Find where the given text appears and provide that cell's center as [X, Y] coordinate. 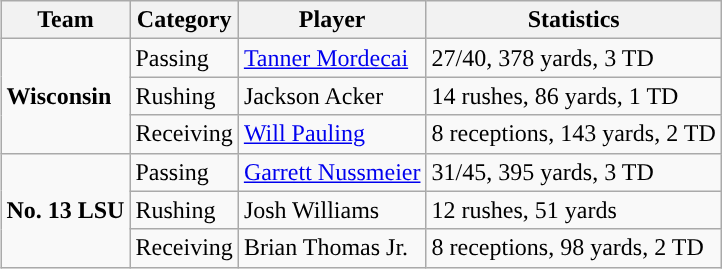
No. 13 LSU [66, 210]
Category [184, 20]
Player [332, 20]
Will Pauling [332, 134]
12 rushes, 51 yards [574, 210]
Jackson Acker [332, 96]
8 receptions, 98 yards, 2 TD [574, 248]
31/45, 395 yards, 3 TD [574, 172]
Team [66, 20]
Statistics [574, 20]
Josh Williams [332, 210]
Brian Thomas Jr. [332, 248]
Wisconsin [66, 96]
14 rushes, 86 yards, 1 TD [574, 96]
8 receptions, 143 yards, 2 TD [574, 134]
27/40, 378 yards, 3 TD [574, 58]
Garrett Nussmeier [332, 172]
Tanner Mordecai [332, 58]
